Detect which cell encompasses the target text, then output its [x, y] center coordinate. 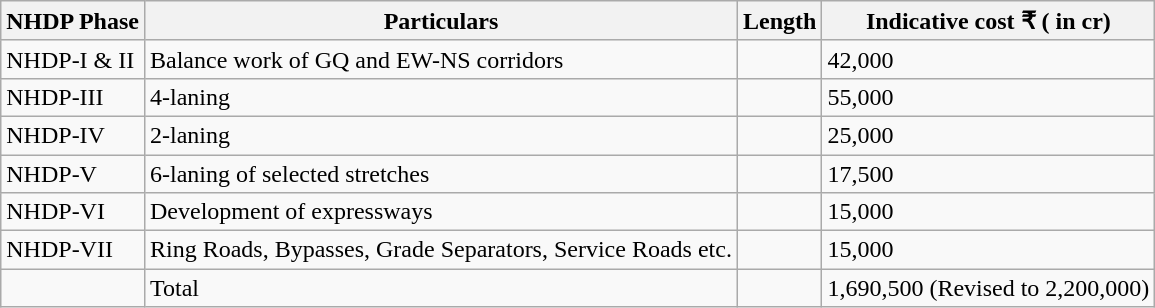
NHDP-VI [73, 212]
Length [779, 21]
Ring Roads, Bypasses, Grade Separators, Service Roads etc. [440, 250]
Particulars [440, 21]
Total [440, 288]
Development of expressways [440, 212]
NHDP-I & II [73, 59]
42,000 [988, 59]
NHDP-VII [73, 250]
1,690,500 (Revised to 2,200,000) [988, 288]
NHDP-V [73, 173]
NHDP Phase [73, 21]
25,000 [988, 135]
55,000 [988, 97]
17,500 [988, 173]
NHDP-IV [73, 135]
Indicative cost ₹ ( in cr) [988, 21]
4-laning [440, 97]
2-laning [440, 135]
Balance work of GQ and EW-NS corridors [440, 59]
6-laning of selected stretches [440, 173]
NHDP-III [73, 97]
